Determine the [x, y] coordinate at the center of the cell enclosing the given text.  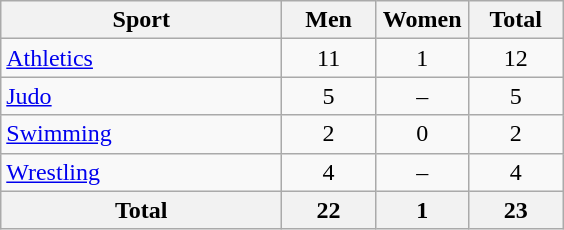
Men [329, 20]
Athletics [142, 58]
23 [516, 210]
0 [422, 134]
Wrestling [142, 172]
Women [422, 20]
Judo [142, 96]
22 [329, 210]
12 [516, 58]
Swimming [142, 134]
Sport [142, 20]
11 [329, 58]
